For the text-containing cell, return its midpoint in (x, y) coordinate format. 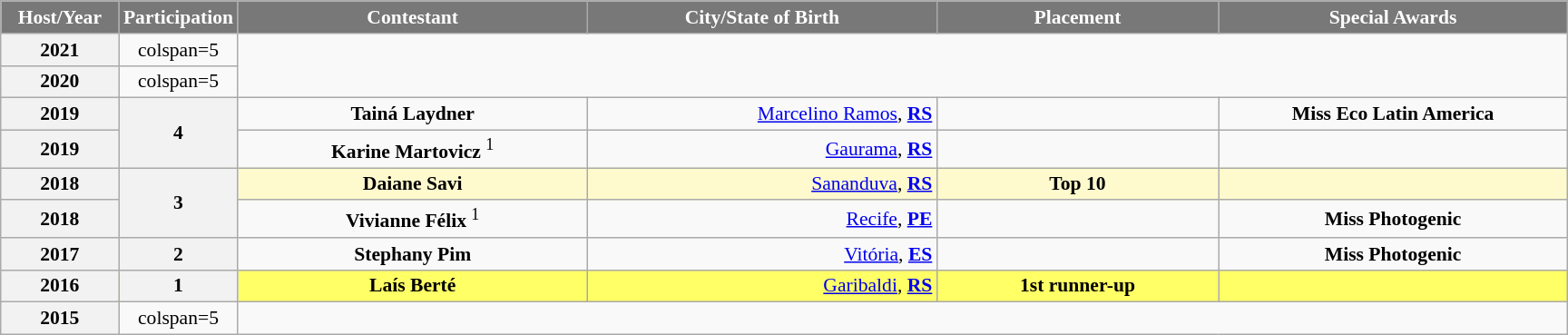
2020 (60, 82)
Stephany Pim (412, 254)
Host/Year (60, 17)
Tainá Laydner (412, 114)
Participation (178, 17)
Placement (1077, 17)
2 (178, 254)
Daiane Savi (412, 184)
Miss Eco Latin America (1392, 114)
1 (178, 287)
City/State of Birth (762, 17)
Marcelino Ramos, RS (762, 114)
2017 (60, 254)
2016 (60, 287)
3 (178, 203)
Laís Berté (412, 287)
Karine Martovicz 1 (412, 149)
Special Awards (1392, 17)
Sananduva, RS (762, 184)
2015 (60, 319)
1st runner-up (1077, 287)
Recife, PE (762, 220)
Contestant (412, 17)
Gaurama, RS (762, 149)
Vivianne Félix 1 (412, 220)
Vitória, ES (762, 254)
2021 (60, 50)
Top 10 (1077, 184)
4 (178, 133)
Garibaldi, RS (762, 287)
